Locate the cell with the specified text and output its [x, y] center coordinate. 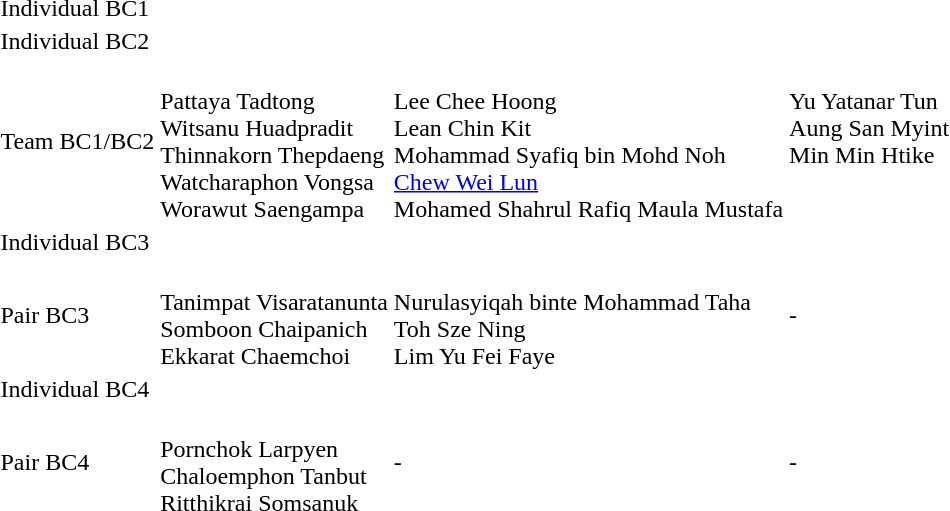
Tanimpat VisaratanuntaSomboon ChaipanichEkkarat Chaemchoi [274, 316]
Lee Chee HoongLean Chin KitMohammad Syafiq bin Mohd NohChew Wei LunMohamed Shahrul Rafiq Maula Mustafa [588, 142]
Nurulasyiqah binte Mohammad TahaToh Sze NingLim Yu Fei Faye [588, 316]
Pattaya TadtongWitsanu HuadpraditThinnakorn ThepdaengWatcharaphon VongsaWorawut Saengampa [274, 142]
